From the cell containing the given text, extract its center point as (x, y) coordinate. 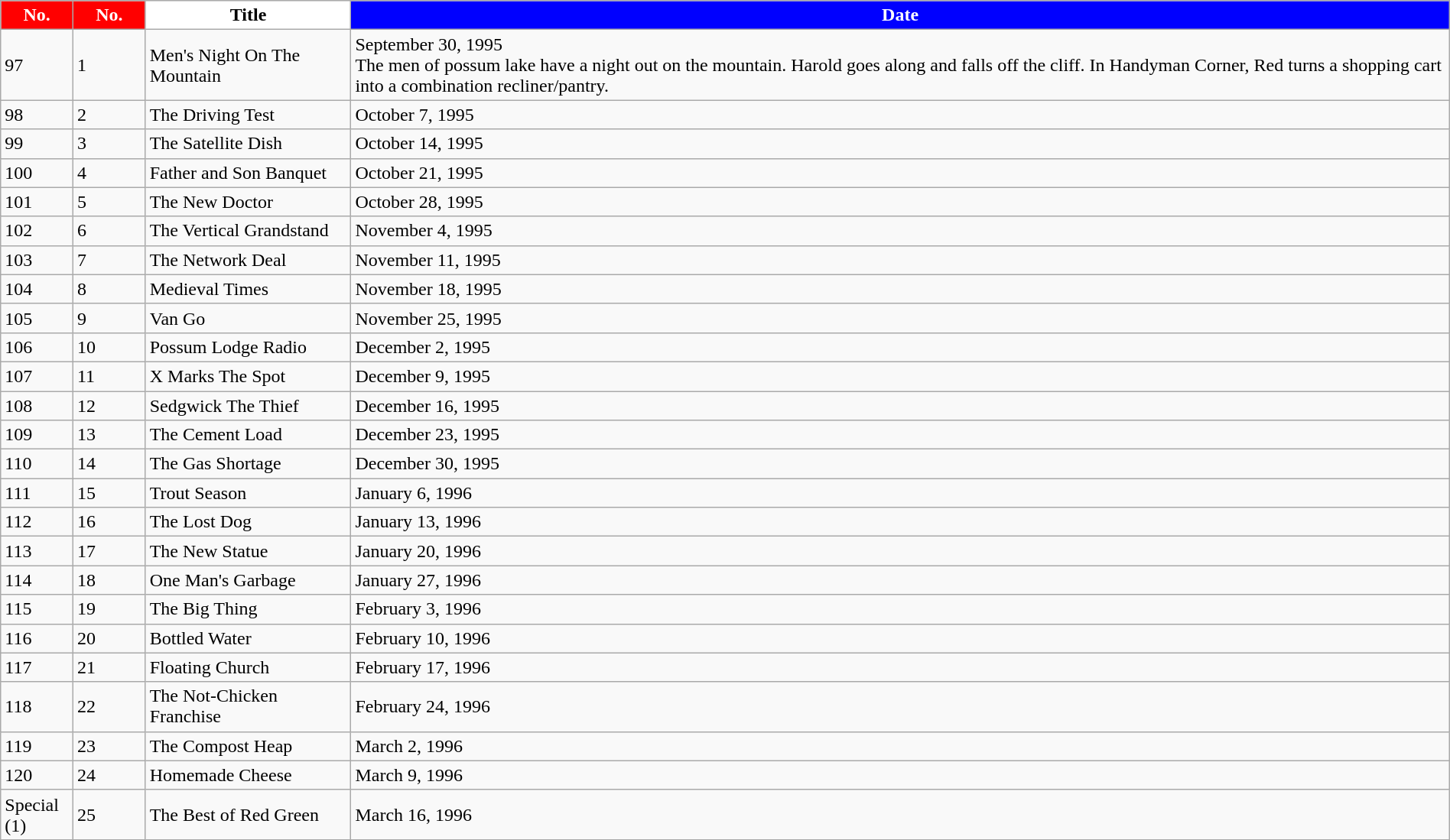
107 (37, 376)
December 9, 1995 (900, 376)
March 9, 1996 (900, 775)
110 (37, 464)
97 (37, 65)
January 13, 1996 (900, 522)
24 (109, 775)
The New Doctor (248, 202)
The Driving Test (248, 115)
Date (900, 15)
25 (109, 815)
8 (109, 289)
The Compost Heap (248, 746)
One Man's Garbage (248, 580)
Homemade Cheese (248, 775)
12 (109, 406)
108 (37, 406)
February 10, 1996 (900, 638)
January 20, 1996 (900, 551)
December 16, 1995 (900, 406)
99 (37, 144)
February 17, 1996 (900, 667)
6 (109, 231)
Trout Season (248, 493)
March 16, 1996 (900, 815)
Medieval Times (248, 289)
116 (37, 638)
120 (37, 775)
117 (37, 667)
March 2, 1996 (900, 746)
16 (109, 522)
109 (37, 435)
23 (109, 746)
November 25, 1995 (900, 318)
20 (109, 638)
October 21, 1995 (900, 173)
Father and Son Banquet (248, 173)
November 4, 1995 (900, 231)
13 (109, 435)
The Big Thing (248, 609)
111 (37, 493)
The Lost Dog (248, 522)
4 (109, 173)
21 (109, 667)
104 (37, 289)
101 (37, 202)
Men's Night On The Mountain (248, 65)
100 (37, 173)
February 3, 1996 (900, 609)
X Marks The Spot (248, 376)
118 (37, 706)
January 6, 1996 (900, 493)
The Gas Shortage (248, 464)
103 (37, 260)
10 (109, 347)
1 (109, 65)
Sedgwick The Thief (248, 406)
The Vertical Grandstand (248, 231)
18 (109, 580)
The Network Deal (248, 260)
11 (109, 376)
3 (109, 144)
December 2, 1995 (900, 347)
102 (37, 231)
Special (1) (37, 815)
The New Statue (248, 551)
98 (37, 115)
15 (109, 493)
14 (109, 464)
The Not-Chicken Franchise (248, 706)
9 (109, 318)
December 30, 1995 (900, 464)
106 (37, 347)
Floating Church (248, 667)
112 (37, 522)
Possum Lodge Radio (248, 347)
November 18, 1995 (900, 289)
113 (37, 551)
114 (37, 580)
February 24, 1996 (900, 706)
105 (37, 318)
The Cement Load (248, 435)
5 (109, 202)
October 7, 1995 (900, 115)
Bottled Water (248, 638)
22 (109, 706)
November 11, 1995 (900, 260)
2 (109, 115)
October 14, 1995 (900, 144)
January 27, 1996 (900, 580)
The Satellite Dish (248, 144)
19 (109, 609)
7 (109, 260)
Title (248, 15)
Van Go (248, 318)
17 (109, 551)
The Best of Red Green (248, 815)
October 28, 1995 (900, 202)
119 (37, 746)
115 (37, 609)
December 23, 1995 (900, 435)
